Output the (X, Y) coordinate of the center of the cell containing the given text.  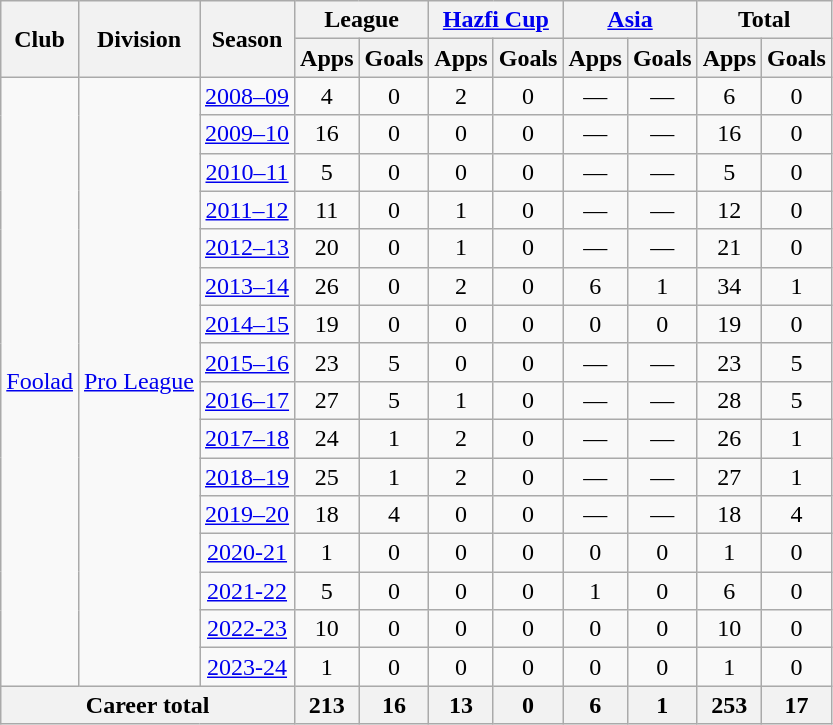
Season (248, 39)
20 (327, 248)
2017–18 (248, 438)
17 (797, 705)
Club (40, 39)
2008–09 (248, 96)
28 (729, 400)
League (362, 20)
2011–12 (248, 210)
2019–20 (248, 515)
253 (729, 705)
Foolad (40, 382)
2013–14 (248, 286)
12 (729, 210)
2022-23 (248, 629)
2012–13 (248, 248)
2010–11 (248, 172)
2016–17 (248, 400)
Hazfi Cup (496, 20)
21 (729, 248)
213 (327, 705)
2021-22 (248, 591)
13 (461, 705)
2020-21 (248, 553)
Pro League (138, 382)
Division (138, 39)
Total (764, 20)
2014–15 (248, 324)
2018–19 (248, 477)
11 (327, 210)
24 (327, 438)
2023-24 (248, 667)
34 (729, 286)
25 (327, 477)
Asia (630, 20)
2009–10 (248, 134)
Career total (148, 705)
2015–16 (248, 362)
